Extract the [x, y] coordinate from the center of the cell holding the provided text.  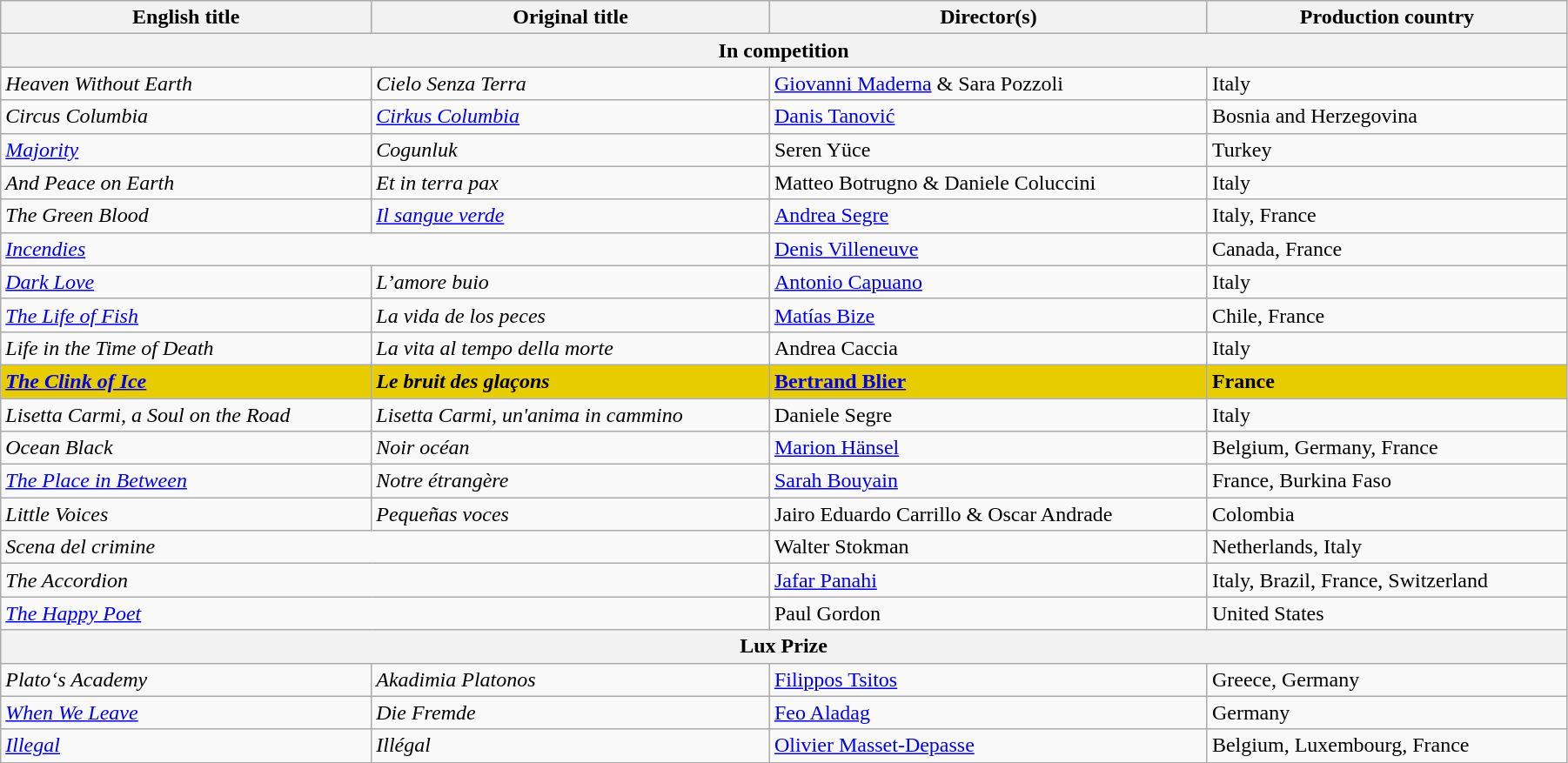
Antonio Capuano [988, 282]
Denis Villeneuve [988, 249]
English title [186, 17]
Majority [186, 150]
Lisetta Carmi, un'anima in cammino [571, 415]
Italy, Brazil, France, Switzerland [1387, 580]
Colombia [1387, 514]
In competition [784, 50]
Turkey [1387, 150]
Bosnia and Herzegovina [1387, 117]
Ocean Black [186, 448]
Paul Gordon [988, 613]
United States [1387, 613]
Circus Columbia [186, 117]
Chile, France [1387, 315]
Lisetta Carmi, a Soul on the Road [186, 415]
Heaven Without Earth [186, 84]
Walter Stokman [988, 547]
Director(s) [988, 17]
The Accordion [385, 580]
Belgium, Germany, France [1387, 448]
Pequeñas voces [571, 514]
Marion Hänsel [988, 448]
Et in terra pax [571, 183]
Germany [1387, 713]
Production country [1387, 17]
Danis Tanović [988, 117]
Original title [571, 17]
Incendies [385, 249]
Matteo Botrugno & Daniele Coluccini [988, 183]
La vida de los peces [571, 315]
Scena del crimine [385, 547]
Netherlands, Italy [1387, 547]
Il sangue verde [571, 216]
Dark Love [186, 282]
Canada, France [1387, 249]
Sarah Bouyain [988, 481]
And Peace on Earth [186, 183]
Bertrand Blier [988, 381]
Die Fremde [571, 713]
Cirkus Columbia [571, 117]
Life in the Time of Death [186, 348]
France, Burkina Faso [1387, 481]
Greece, Germany [1387, 679]
Noir océan [571, 448]
Daniele Segre [988, 415]
Cielo Senza Terra [571, 84]
The Place in Between [186, 481]
Illégal [571, 746]
Illegal [186, 746]
Little Voices [186, 514]
Notre étrangère [571, 481]
Andrea Segre [988, 216]
When We Leave [186, 713]
Jafar Panahi [988, 580]
Cogunluk [571, 150]
Le bruit des glaçons [571, 381]
Plato‘s Academy [186, 679]
The Happy Poet [385, 613]
Seren Yüce [988, 150]
Andrea Caccia [988, 348]
Italy, France [1387, 216]
The Clink of Ice [186, 381]
L’amore buio [571, 282]
France [1387, 381]
Filippos Tsitos [988, 679]
The Green Blood [186, 216]
Giovanni Maderna & Sara Pozzoli [988, 84]
Feo Aladag [988, 713]
La vita al tempo della morte [571, 348]
Akadimia Platonos [571, 679]
The Life of Fish [186, 315]
Matías Bize [988, 315]
Olivier Masset-Depasse [988, 746]
Jairo Eduardo Carrillo & Oscar Andrade [988, 514]
Lux Prize [784, 646]
Belgium, Luxembourg, France [1387, 746]
